Identify which cell holds the provided text, then report its (x, y) central coordinate. 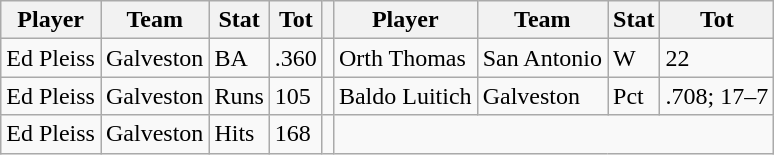
San Antonio (542, 58)
BA (239, 58)
Runs (239, 96)
105 (296, 96)
.708; 17–7 (717, 96)
22 (717, 58)
Hits (239, 134)
Pct (634, 96)
Baldo Luitich (405, 96)
Orth Thomas (405, 58)
W (634, 58)
.360 (296, 58)
168 (296, 134)
